Determine the (x, y) coordinate at the center of the cell enclosing the given text.  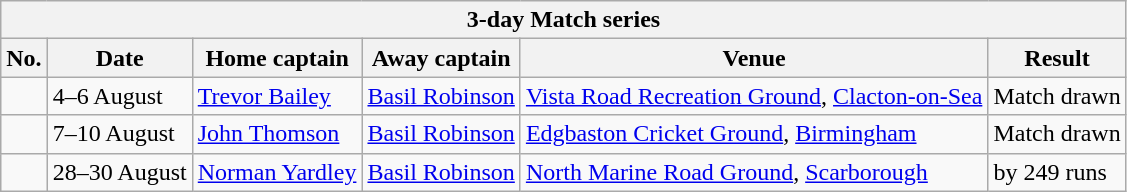
Trevor Bailey (277, 96)
4–6 August (120, 96)
7–10 August (120, 134)
Result (1057, 58)
Away captain (441, 58)
Norman Yardley (277, 172)
No. (24, 58)
Home captain (277, 58)
John Thomson (277, 134)
Date (120, 58)
by 249 runs (1057, 172)
3-day Match series (564, 20)
North Marine Road Ground, Scarborough (754, 172)
Vista Road Recreation Ground, Clacton-on-Sea (754, 96)
Venue (754, 58)
Edgbaston Cricket Ground, Birmingham (754, 134)
28–30 August (120, 172)
